Pinpoint the cell where the given text exists, returning its (x, y) midpoint coordinate. 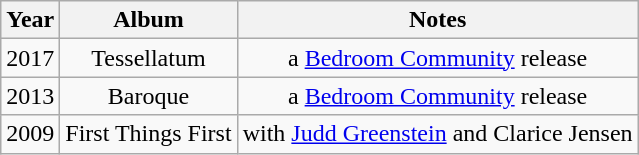
2009 (30, 134)
Tessellatum (148, 58)
2013 (30, 96)
Notes (438, 20)
with Judd Greenstein and Clarice Jensen (438, 134)
Baroque (148, 96)
2017 (30, 58)
First Things First (148, 134)
Album (148, 20)
Year (30, 20)
